Capture the cell that displays the provided text and extract its [X, Y] central coordinate. 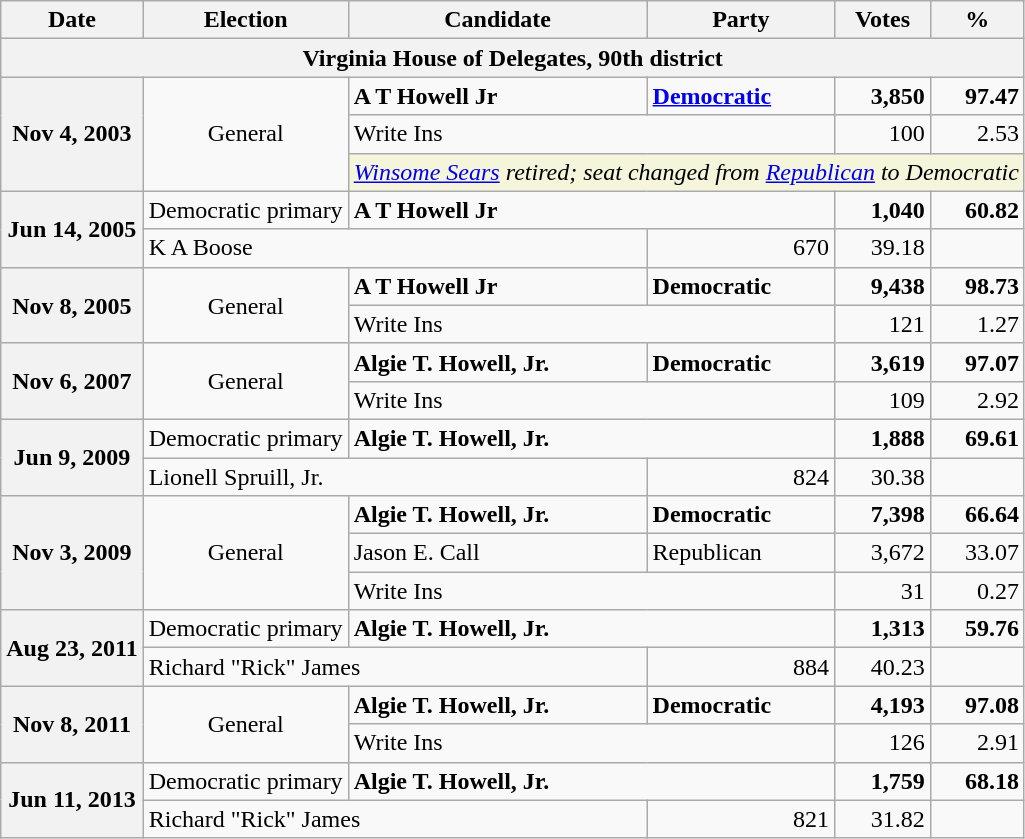
66.64 [977, 515]
Party [741, 20]
Jun 11, 2013 [72, 800]
97.08 [977, 705]
1.27 [977, 324]
2.92 [977, 400]
Republican [741, 553]
31 [883, 591]
109 [883, 400]
1,759 [883, 781]
9,438 [883, 286]
884 [741, 667]
69.61 [977, 438]
821 [741, 819]
Jason E. Call [498, 553]
3,672 [883, 553]
Election [246, 20]
0.27 [977, 591]
3,619 [883, 362]
K A Boose [395, 248]
7,398 [883, 515]
Virginia House of Delegates, 90th district [513, 58]
98.73 [977, 286]
2.91 [977, 743]
Nov 6, 2007 [72, 381]
Date [72, 20]
33.07 [977, 553]
68.18 [977, 781]
1,888 [883, 438]
670 [741, 248]
Votes [883, 20]
Nov 4, 2003 [72, 134]
60.82 [977, 210]
59.76 [977, 629]
30.38 [883, 477]
31.82 [883, 819]
97.07 [977, 362]
40.23 [883, 667]
100 [883, 134]
1,313 [883, 629]
Jun 14, 2005 [72, 229]
2.53 [977, 134]
97.47 [977, 96]
Nov 3, 2009 [72, 553]
Lionell Spruill, Jr. [395, 477]
Jun 9, 2009 [72, 457]
3,850 [883, 96]
824 [741, 477]
4,193 [883, 705]
Winsome Sears retired; seat changed from Republican to Democratic [686, 172]
Nov 8, 2011 [72, 724]
126 [883, 743]
39.18 [883, 248]
Aug 23, 2011 [72, 648]
1,040 [883, 210]
Nov 8, 2005 [72, 305]
121 [883, 324]
% [977, 20]
Candidate [498, 20]
